Locate the cell with the specified text and output its (X, Y) center coordinate. 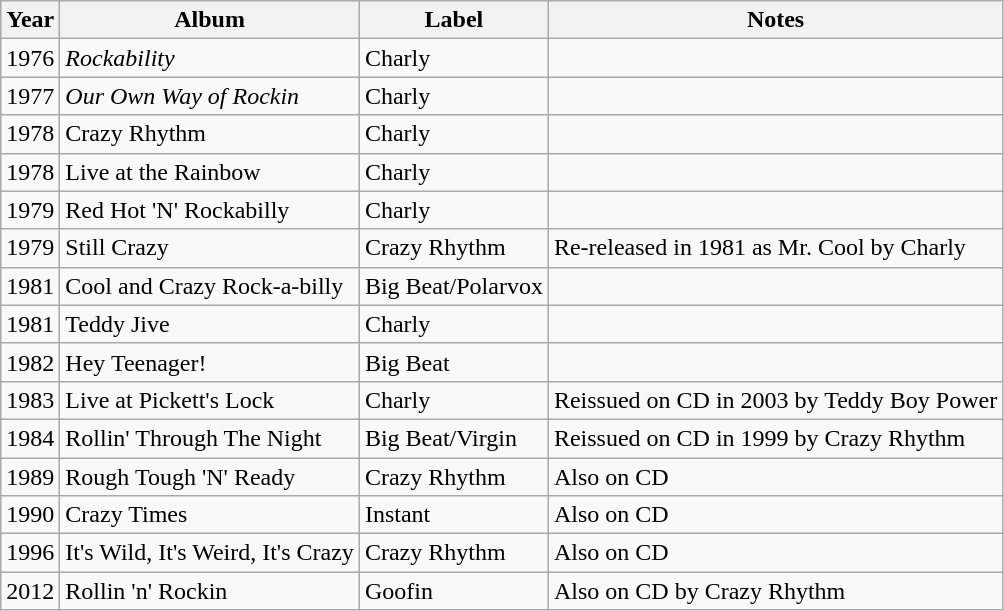
1976 (30, 58)
Live at Pickett's Lock (210, 400)
Year (30, 20)
2012 (30, 591)
1983 (30, 400)
Live at the Rainbow (210, 172)
Big Beat/Polarvox (454, 286)
Big Beat (454, 362)
It's Wild, It's Weird, It's Crazy (210, 553)
Instant (454, 515)
Our Own Way of Rockin (210, 96)
Teddy Jive (210, 324)
1996 (30, 553)
Album (210, 20)
Still Crazy (210, 248)
1977 (30, 96)
Rockability (210, 58)
1984 (30, 438)
Label (454, 20)
Crazy Times (210, 515)
Big Beat/Virgin (454, 438)
Rough Tough 'N' Ready (210, 477)
Goofin (454, 591)
Reissued on CD in 1999 by Crazy Rhythm (775, 438)
1982 (30, 362)
1989 (30, 477)
Red Hot 'N' Rockabilly (210, 210)
Rollin' Through The Night (210, 438)
Notes (775, 20)
Rollin 'n' Rockin (210, 591)
Hey Teenager! (210, 362)
Also on CD by Crazy Rhythm (775, 591)
Cool and Crazy Rock-a-billy (210, 286)
Reissued on CD in 2003 by Teddy Boy Power (775, 400)
1990 (30, 515)
Re-released in 1981 as Mr. Cool by Charly (775, 248)
